Return [X, Y] of the center of cell containing provided text 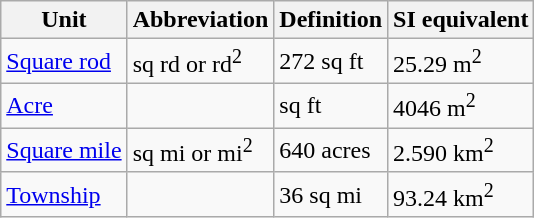
640 acres [331, 150]
Abbreviation [200, 20]
93.24 km2 [461, 194]
Township [64, 194]
SI equivalent [461, 20]
Square rod [64, 62]
Unit [64, 20]
272 sq ft [331, 62]
Acre [64, 106]
sq mi or mi2 [200, 150]
Definition [331, 20]
sq ft [331, 106]
4046 m2 [461, 106]
sq rd or rd2 [200, 62]
36 sq mi [331, 194]
2.590 km2 [461, 150]
Square mile [64, 150]
25.29 m2 [461, 62]
